From the cell containing the given text, extract its center point as [x, y] coordinate. 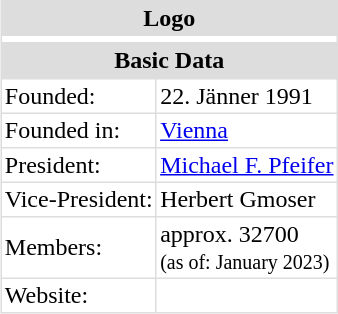
approx. 32700(as of: January 2023) [246, 248]
Logo [170, 18]
Vienna [246, 130]
Michael F. Pfeifer [246, 164]
Founded: [79, 96]
Website: [79, 296]
Members: [79, 248]
Basic Data [170, 60]
22. Jänner 1991 [246, 96]
Vice-President: [79, 200]
President: [79, 164]
Founded in: [79, 130]
Herbert Gmoser [246, 200]
